Identify which cell holds the provided text, then report its (X, Y) central coordinate. 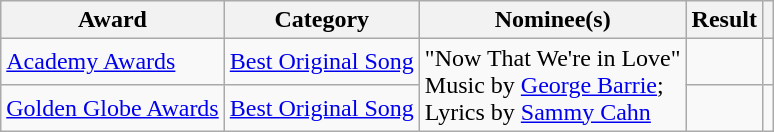
Golden Globe Awards (113, 108)
Award (113, 20)
Category (322, 20)
Result (724, 20)
Nominee(s) (552, 20)
Academy Awards (113, 62)
"Now That We're in Love" Music by George Barrie; Lyrics by Sammy Cahn (552, 85)
